Determine the [X, Y] coordinate at the center of the cell enclosing the given text.  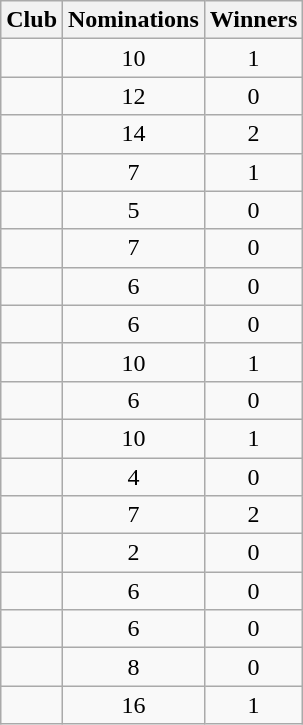
16 [134, 705]
14 [134, 134]
Club [32, 20]
12 [134, 96]
Winners [254, 20]
5 [134, 210]
8 [134, 667]
Nominations [134, 20]
4 [134, 477]
